Pinpoint the cell where the given text exists, returning its [x, y] midpoint coordinate. 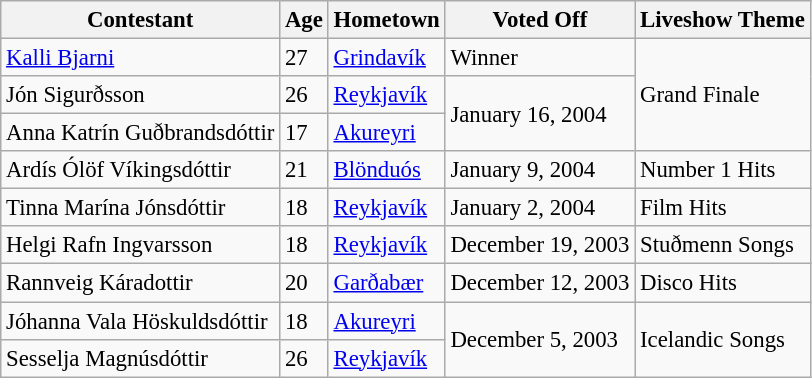
January 16, 2004 [540, 114]
17 [304, 133]
December 19, 2003 [540, 245]
December 12, 2003 [540, 283]
Rannveig Káradottir [140, 283]
January 9, 2004 [540, 170]
Stuðmenn Songs [722, 245]
Grand Finale [722, 96]
Film Hits [722, 208]
Winner [540, 58]
Helgi Rafn Ingvarsson [140, 245]
Icelandic Songs [722, 340]
Jón Sigurðsson [140, 95]
Liveshow Theme [722, 20]
Ardís Ólöf Víkingsdóttir [140, 170]
27 [304, 58]
Contestant [140, 20]
Hometown [386, 20]
Sesselja Magnúsdóttir [140, 358]
January 2, 2004 [540, 208]
Blönduós [386, 170]
Grindavík [386, 58]
Number 1 Hits [722, 170]
Garðabær [386, 283]
Disco Hits [722, 283]
Kalli Bjarni [140, 58]
Age [304, 20]
20 [304, 283]
Jóhanna Vala Höskuldsdóttir [140, 321]
Tinna Marína Jónsdóttir [140, 208]
Anna Katrín Guðbrandsdóttir [140, 133]
December 5, 2003 [540, 340]
21 [304, 170]
Voted Off [540, 20]
